Return the [x, y] coordinate for the center point of the cell that contains the specified text.  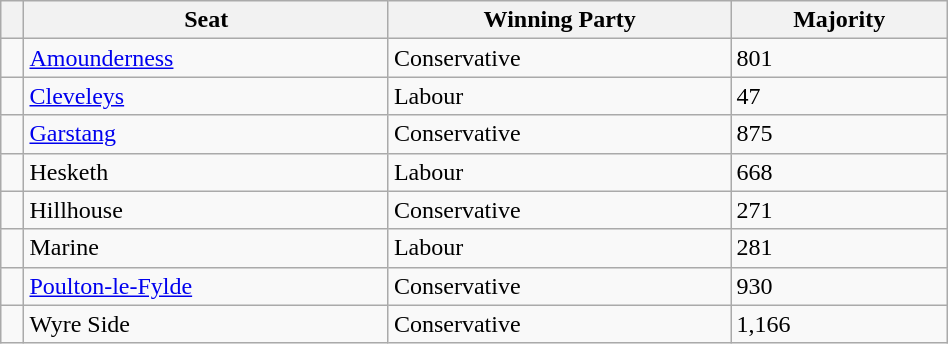
281 [839, 248]
Poulton-le-Fylde [206, 286]
271 [839, 210]
Seat [206, 20]
875 [839, 134]
930 [839, 286]
801 [839, 58]
Wyre Side [206, 324]
668 [839, 172]
Hillhouse [206, 210]
Marine [206, 248]
Winning Party [560, 20]
Cleveleys [206, 96]
Garstang [206, 134]
47 [839, 96]
Amounderness [206, 58]
Majority [839, 20]
Hesketh [206, 172]
1,166 [839, 324]
